Capture the cell that displays the provided text and extract its [X, Y] central coordinate. 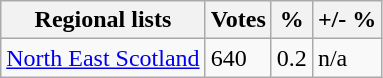
% [292, 20]
Votes [238, 20]
640 [238, 58]
+/- % [346, 20]
Regional lists [103, 20]
0.2 [292, 58]
n/a [346, 58]
North East Scotland [103, 58]
